Output the [X, Y] coordinate of the center of the cell containing the given text.  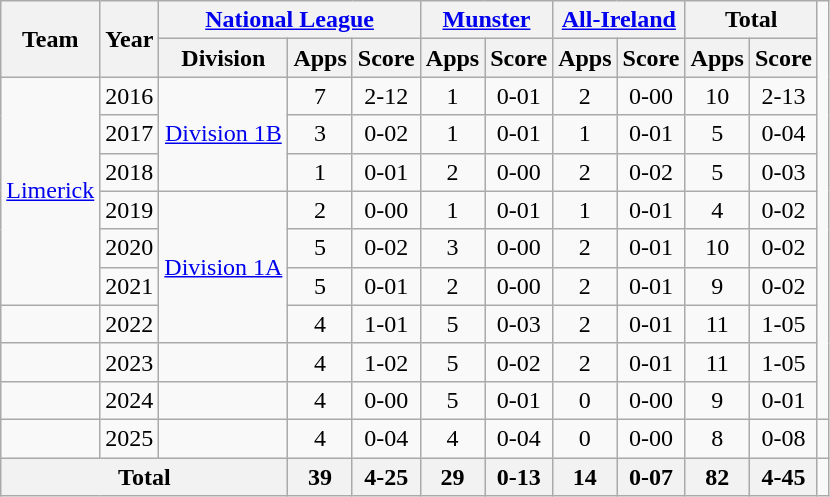
2024 [130, 400]
0-07 [651, 477]
2021 [130, 286]
82 [717, 477]
Division [224, 58]
29 [452, 477]
All-Ireland [619, 20]
Munster [486, 20]
1-02 [386, 362]
2-12 [386, 96]
4-25 [386, 477]
14 [585, 477]
Limerick [50, 191]
39 [320, 477]
2016 [130, 96]
1-01 [386, 324]
0-13 [519, 477]
2022 [130, 324]
2019 [130, 210]
2020 [130, 248]
7 [320, 96]
2023 [130, 362]
2018 [130, 172]
Division 1B [224, 134]
8 [717, 438]
4-45 [783, 477]
Year [130, 39]
2025 [130, 438]
National League [290, 20]
Division 1A [224, 267]
Team [50, 39]
2017 [130, 134]
0-08 [783, 438]
2-13 [783, 96]
